Locate the cell with the specified text and output its (X, Y) center coordinate. 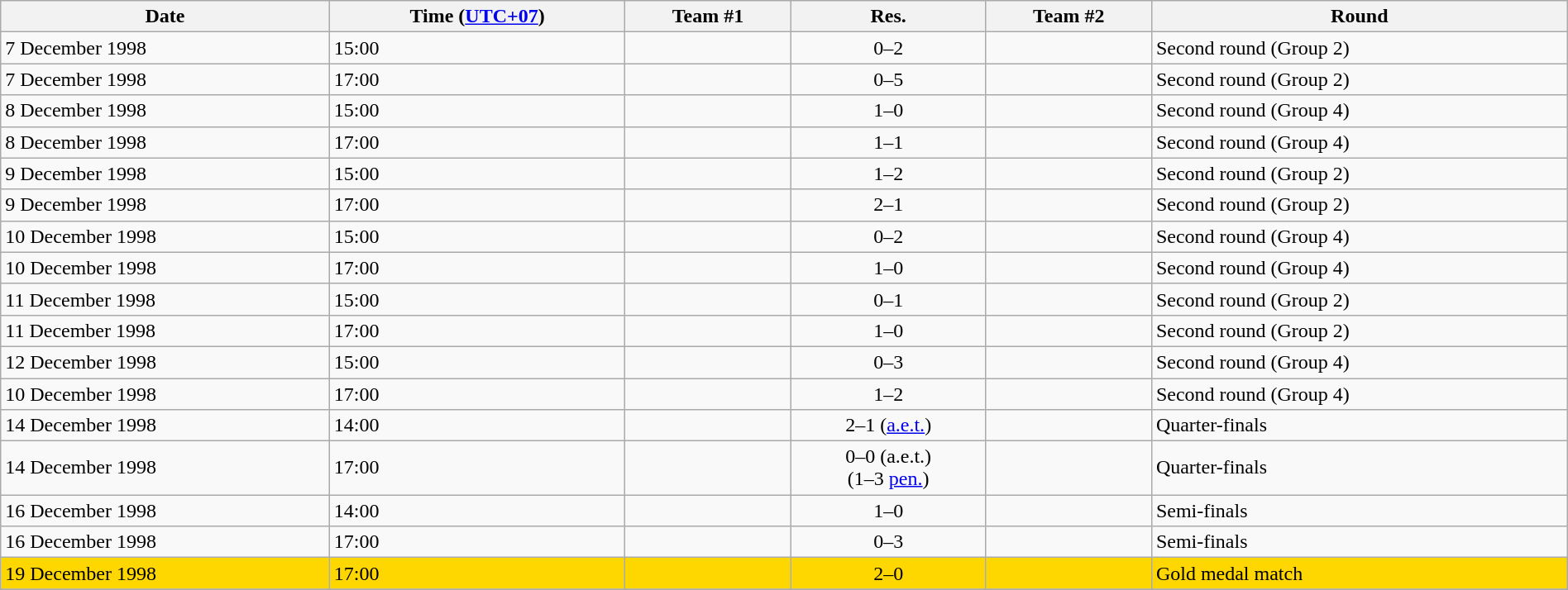
Team #2 (1068, 17)
2–0 (888, 573)
2–1 (888, 205)
0–0 (a.e.t.)(1–3 pen.) (888, 468)
0–5 (888, 79)
2–1 (a.e.t.) (888, 426)
Round (1360, 17)
0–1 (888, 299)
Date (165, 17)
19 December 1998 (165, 573)
Gold medal match (1360, 573)
12 December 1998 (165, 362)
1–1 (888, 142)
Time (UTC+07) (477, 17)
Team #1 (708, 17)
Res. (888, 17)
